Return the [X, Y] coordinate for the center point of the cell that contains the specified text.  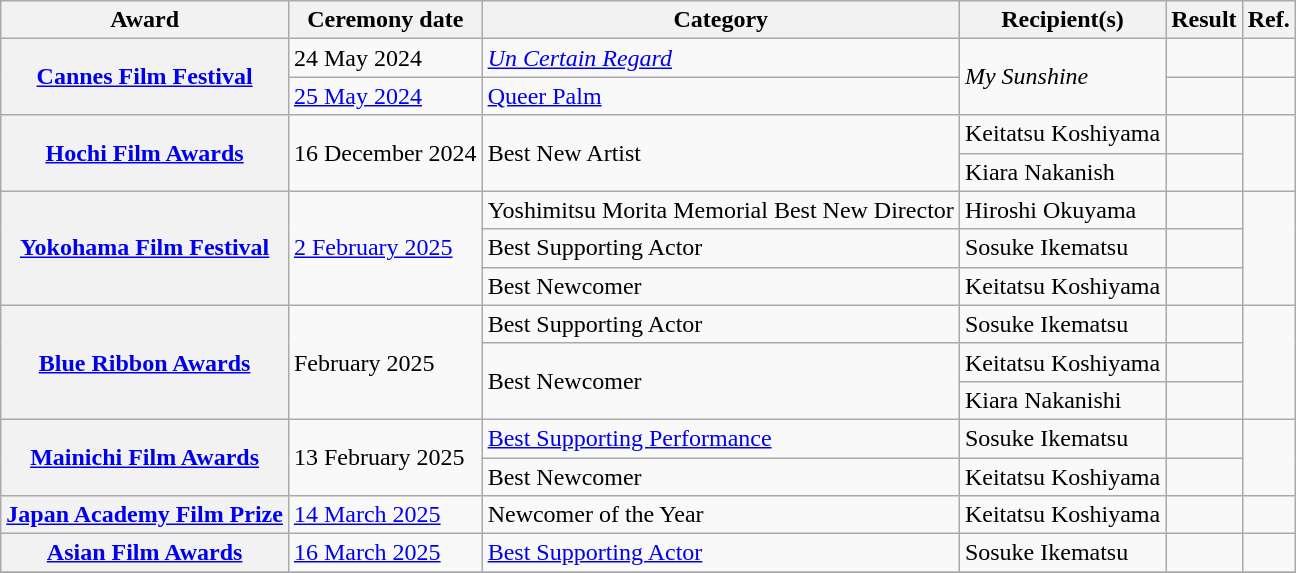
Queer Palm [720, 96]
February 2025 [385, 362]
Award [145, 20]
Best New Artist [720, 153]
Mainichi Film Awards [145, 457]
Result [1204, 20]
Kiara Nakanishi [1062, 400]
16 March 2025 [385, 553]
14 March 2025 [385, 515]
Asian Film Awards [145, 553]
My Sunshine [1062, 77]
Recipient(s) [1062, 20]
2 February 2025 [385, 248]
24 May 2024 [385, 58]
Un Certain Regard [720, 58]
Hochi Film Awards [145, 153]
Kiara Nakanish [1062, 172]
Ceremony date [385, 20]
13 February 2025 [385, 457]
Yoshimitsu Morita Memorial Best New Director [720, 210]
Newcomer of the Year [720, 515]
Yokohama Film Festival [145, 248]
Best Supporting Performance [720, 438]
25 May 2024 [385, 96]
Japan Academy Film Prize [145, 515]
Cannes Film Festival [145, 77]
Category [720, 20]
Ref. [1268, 20]
Hiroshi Okuyama [1062, 210]
16 December 2024 [385, 153]
Blue Ribbon Awards [145, 362]
